Scan for the cell matching the given text and deliver its (X, Y) coordinate at center. 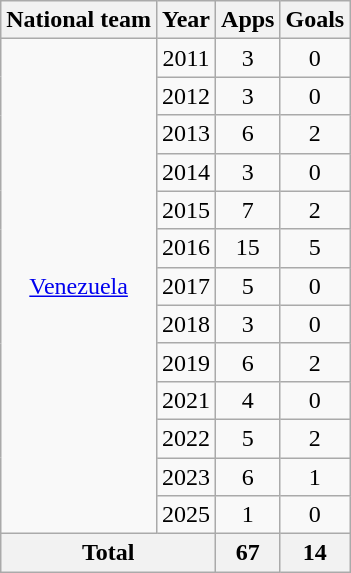
Apps (248, 20)
7 (248, 210)
National team (79, 20)
2012 (186, 96)
2022 (186, 438)
2011 (186, 58)
14 (315, 553)
2013 (186, 134)
2015 (186, 210)
67 (248, 553)
15 (248, 248)
2014 (186, 172)
Venezuela (79, 286)
2019 (186, 362)
2021 (186, 400)
2023 (186, 477)
4 (248, 400)
Goals (315, 20)
Year (186, 20)
2016 (186, 248)
2017 (186, 286)
2018 (186, 324)
Total (108, 553)
2025 (186, 515)
